Identify which cell holds the provided text, then report its [x, y] central coordinate. 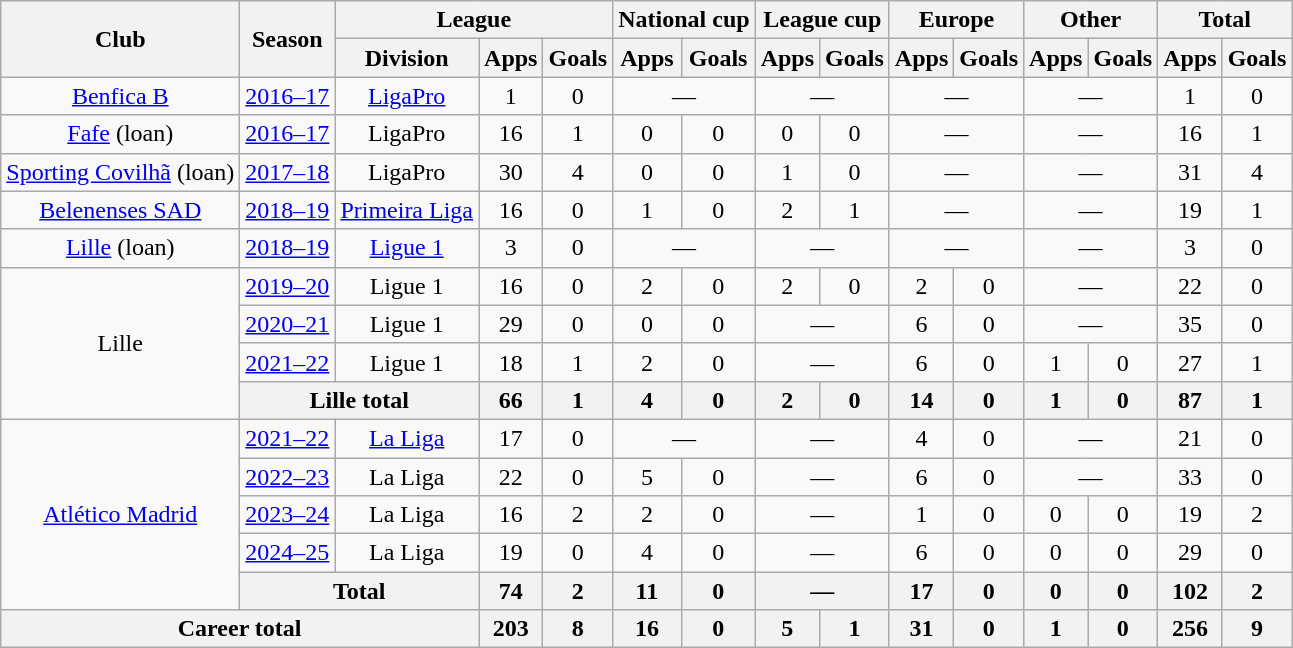
Club [120, 39]
9 [1257, 629]
35 [1190, 324]
Sporting Covilhã (loan) [120, 172]
14 [921, 400]
Benfica B [120, 96]
Lille (loan) [120, 248]
203 [511, 629]
11 [647, 591]
Belenenses SAD [120, 210]
8 [578, 629]
18 [511, 362]
2017–18 [288, 172]
27 [1190, 362]
21 [1190, 438]
Europe [956, 20]
30 [511, 172]
Fafe (loan) [120, 134]
2024–25 [288, 553]
Other [1091, 20]
74 [511, 591]
2023–24 [288, 515]
Lille total [360, 400]
2022–23 [288, 477]
66 [511, 400]
Career total [240, 629]
National cup [684, 20]
102 [1190, 591]
33 [1190, 477]
Primeira Liga [407, 210]
87 [1190, 400]
League cup [822, 20]
2019–20 [288, 286]
256 [1190, 629]
Atlético Madrid [120, 514]
Season [288, 39]
Division [407, 58]
2020–21 [288, 324]
League [474, 20]
Lille [120, 343]
